Detect which cell encompasses the target text, then output its [X, Y] center coordinate. 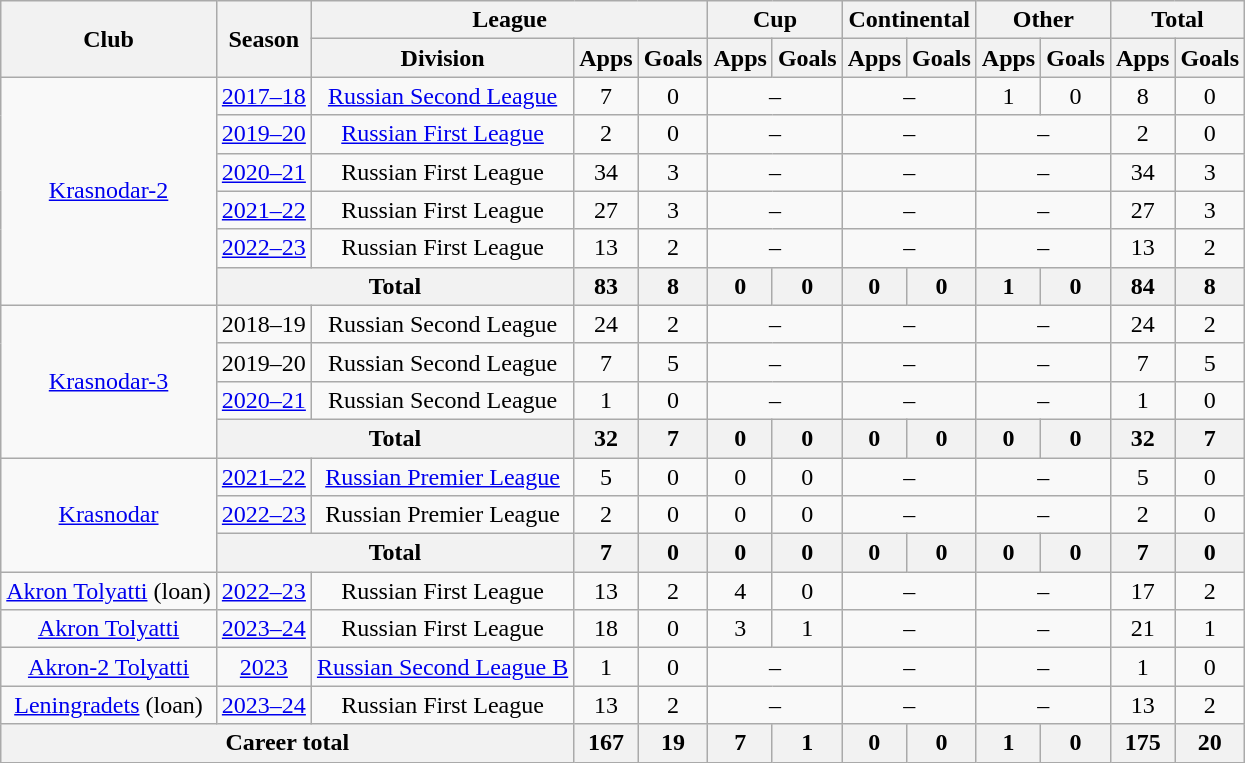
Club [109, 39]
League [510, 20]
Akron-2 Tolyatti [109, 667]
Akron Tolyatti [109, 629]
Krasnodar-3 [109, 381]
Season [264, 39]
4 [740, 591]
Other [1043, 20]
Krasnodar-2 [109, 191]
2017–18 [264, 96]
19 [673, 743]
Division [442, 58]
Leningradets (loan) [109, 705]
83 [606, 286]
2018–19 [264, 324]
21 [1142, 629]
Krasnodar [109, 515]
175 [1142, 743]
Continental [909, 20]
167 [606, 743]
Russian Second League B [442, 667]
17 [1142, 591]
Cup [775, 20]
84 [1142, 286]
18 [606, 629]
20 [1210, 743]
2023 [264, 667]
Career total [288, 743]
Akron Tolyatti (loan) [109, 591]
